Capture the cell that displays the provided text and extract its [X, Y] central coordinate. 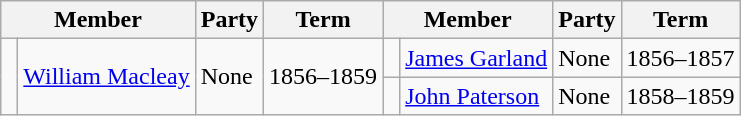
1856–1859 [324, 77]
1856–1857 [680, 58]
1858–1859 [680, 96]
John Paterson [476, 96]
William Macleay [106, 77]
James Garland [476, 58]
